Search for the cell housing the specified text and yield its [x, y] center coordinate. 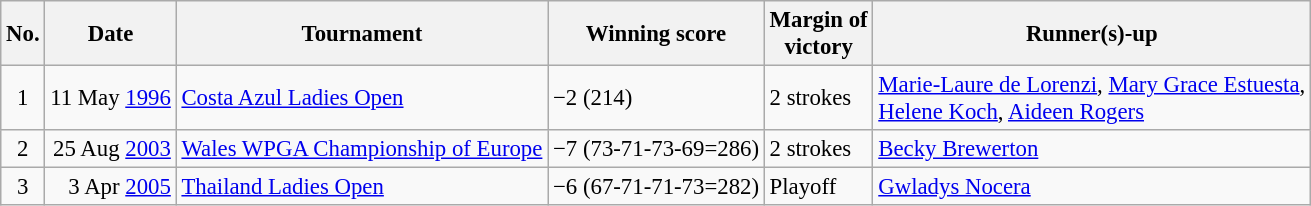
Margin ofvictory [818, 34]
−7 (73-71-73-69=286) [656, 149]
3 Apr 2005 [110, 187]
3 [23, 187]
Gwladys Nocera [1092, 187]
−6 (67-71-71-73=282) [656, 187]
Wales WPGA Championship of Europe [362, 149]
1 [23, 98]
Becky Brewerton [1092, 149]
Playoff [818, 187]
Date [110, 34]
No. [23, 34]
Marie-Laure de Lorenzi, Mary Grace Estuesta, Helene Koch, Aideen Rogers [1092, 98]
Tournament [362, 34]
Costa Azul Ladies Open [362, 98]
2 [23, 149]
Thailand Ladies Open [362, 187]
Winning score [656, 34]
25 Aug 2003 [110, 149]
−2 (214) [656, 98]
11 May 1996 [110, 98]
Runner(s)-up [1092, 34]
